From the cell containing the given text, extract its center point as [x, y] coordinate. 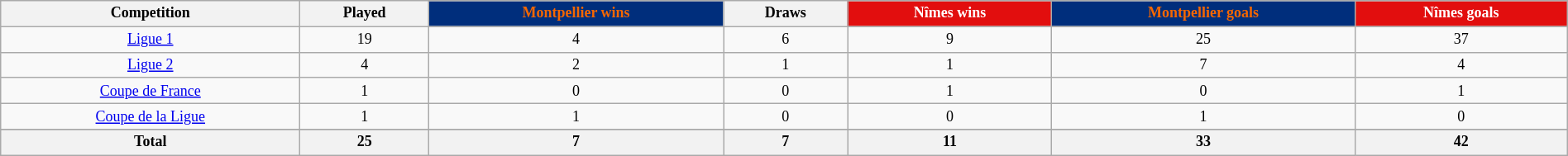
Competition [151, 13]
Montpellier goals [1203, 13]
Played [365, 13]
Nîmes wins [949, 13]
33 [1203, 142]
19 [365, 40]
Nîmes goals [1460, 13]
11 [949, 142]
Ligue 2 [151, 64]
6 [786, 40]
9 [949, 40]
Coupe de la Ligue [151, 116]
2 [576, 64]
Ligue 1 [151, 40]
Draws [786, 13]
Coupe de France [151, 91]
Total [151, 142]
Montpellier wins [576, 13]
42 [1460, 142]
37 [1460, 40]
